Search for the cell housing the specified text and yield its [x, y] center coordinate. 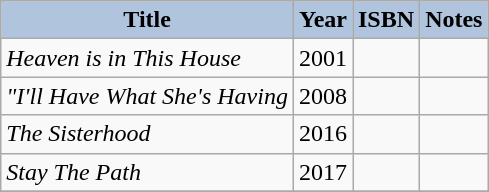
Title [148, 20]
"I'll Have What She's Having [148, 96]
Year [322, 20]
The Sisterhood [148, 134]
Stay The Path [148, 172]
2017 [322, 172]
Notes [454, 20]
ISBN [386, 20]
2016 [322, 134]
Heaven is in This House [148, 58]
2001 [322, 58]
2008 [322, 96]
